Pinpoint the cell where the given text exists, returning its (X, Y) midpoint coordinate. 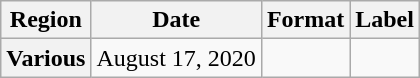
August 17, 2020 (176, 58)
Date (176, 20)
Format (305, 20)
Label (385, 20)
Region (46, 20)
Various (46, 58)
